Detect which cell encompasses the target text, then output its (x, y) center coordinate. 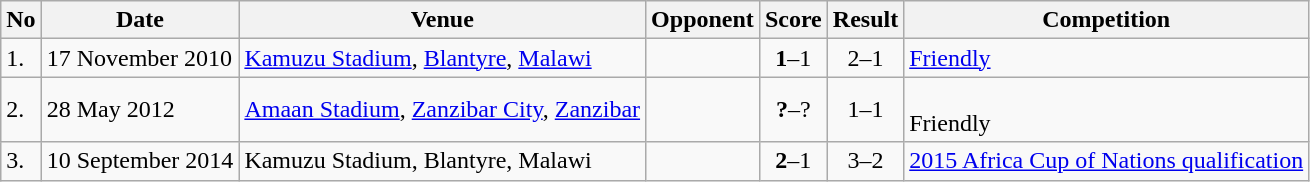
3. (21, 161)
No (21, 20)
Opponent (703, 20)
?–? (793, 110)
17 November 2010 (140, 58)
2015 Africa Cup of Nations qualification (1106, 161)
Score (793, 20)
Venue (442, 20)
3–2 (865, 161)
1. (21, 58)
Competition (1106, 20)
2. (21, 110)
Amaan Stadium, Zanzibar City, Zanzibar (442, 110)
Date (140, 20)
10 September 2014 (140, 161)
Result (865, 20)
28 May 2012 (140, 110)
